Scan for the cell matching the given text and deliver its [x, y] coordinate at center. 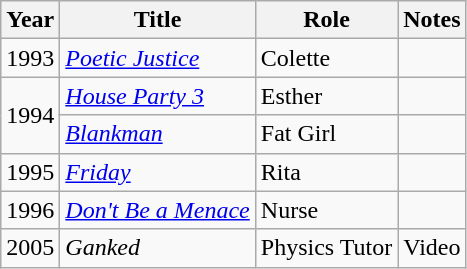
1995 [30, 172]
Video [432, 248]
Friday [158, 172]
Year [30, 20]
1996 [30, 210]
Ganked [158, 248]
Title [158, 20]
Colette [326, 58]
1993 [30, 58]
House Party 3 [158, 96]
Poetic Justice [158, 58]
Role [326, 20]
1994 [30, 115]
Blankman [158, 134]
Don't Be a Menace [158, 210]
Nurse [326, 210]
Esther [326, 96]
2005 [30, 248]
Notes [432, 20]
Physics Tutor [326, 248]
Fat Girl [326, 134]
Rita [326, 172]
